Extract the [x, y] coordinate from the center of the cell holding the provided text.  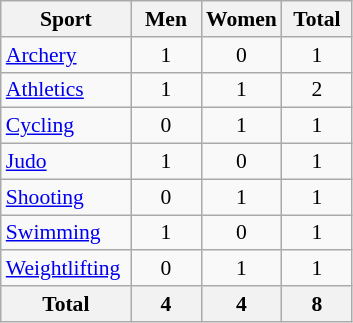
Archery [66, 55]
8 [317, 304]
Men [166, 19]
Shooting [66, 197]
Weightlifting [66, 269]
Cycling [66, 126]
Sport [66, 19]
Swimming [66, 233]
Athletics [66, 90]
Judo [66, 162]
2 [317, 90]
Women [242, 19]
